Detect which cell encompasses the target text, then output its [X, Y] center coordinate. 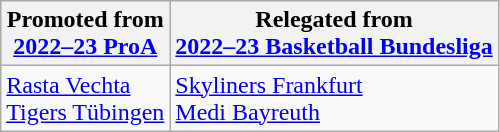
Promoted from2022–23 ProA [86, 34]
Relegated from2022–23 Basketball Bundesliga [334, 34]
Skyliners FrankfurtMedi Bayreuth [334, 98]
Rasta VechtaTigers Tübingen [86, 98]
